Determine the (X, Y) coordinate at the center of the cell enclosing the given text.  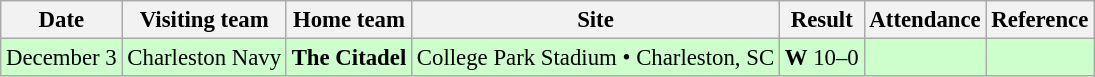
College Park Stadium • Charleston, SC (596, 58)
Attendance (925, 20)
Result (822, 20)
Charleston Navy (204, 58)
Visiting team (204, 20)
Date (62, 20)
Home team (348, 20)
Reference (1040, 20)
Site (596, 20)
The Citadel (348, 58)
W 10–0 (822, 58)
December 3 (62, 58)
